For the text-containing cell, return its midpoint in [X, Y] coordinate format. 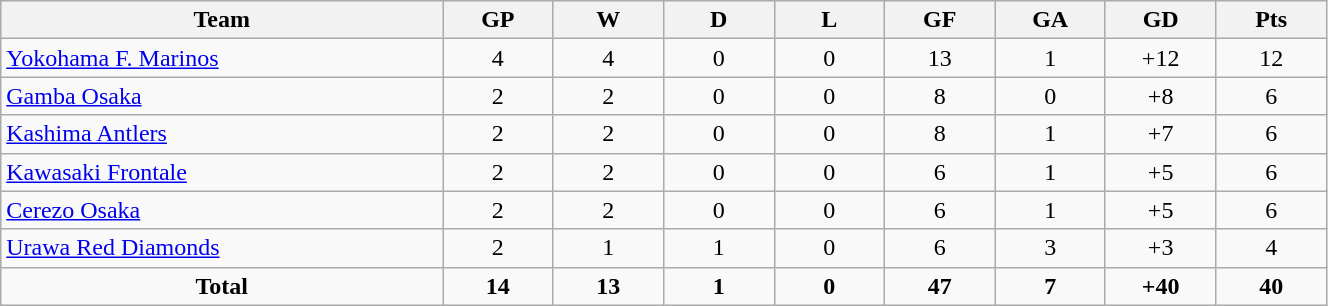
+3 [1160, 248]
40 [1272, 286]
47 [939, 286]
Cerezo Osaka [222, 210]
GF [939, 20]
D [719, 20]
+12 [1160, 58]
12 [1272, 58]
W [608, 20]
GP [498, 20]
L [829, 20]
+7 [1160, 134]
Urawa Red Diamonds [222, 248]
GD [1160, 20]
Team [222, 20]
3 [1050, 248]
+8 [1160, 96]
Yokohama F. Marinos [222, 58]
Pts [1272, 20]
Kashima Antlers [222, 134]
Total [222, 286]
Gamba Osaka [222, 96]
GA [1050, 20]
Kawasaki Frontale [222, 172]
14 [498, 286]
7 [1050, 286]
+40 [1160, 286]
